Detect which cell encompasses the target text, then output its (x, y) center coordinate. 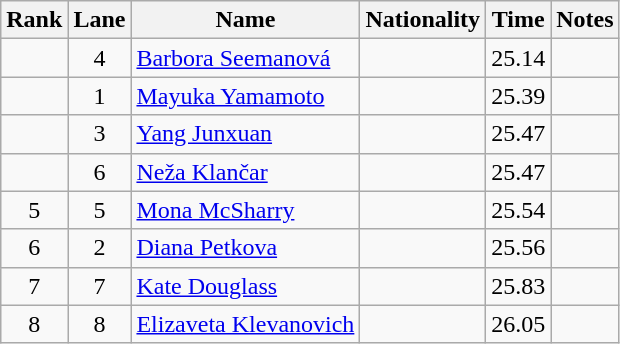
26.05 (518, 324)
25.83 (518, 286)
25.56 (518, 248)
Yang Junxuan (246, 134)
Name (246, 20)
Mona McSharry (246, 210)
Rank (34, 20)
Lane (100, 20)
1 (100, 96)
Mayuka Yamamoto (246, 96)
4 (100, 58)
Neža Klančar (246, 172)
3 (100, 134)
Barbora Seemanová (246, 58)
25.39 (518, 96)
Elizaveta Klevanovich (246, 324)
Nationality (423, 20)
Diana Petkova (246, 248)
Kate Douglass (246, 286)
Notes (585, 20)
Time (518, 20)
2 (100, 248)
25.14 (518, 58)
25.54 (518, 210)
